Identify which cell holds the provided text, then report its (x, y) central coordinate. 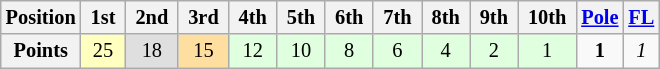
Position (41, 17)
10 (301, 51)
2 (494, 51)
Points (41, 51)
7th (397, 17)
4 (446, 51)
FL (641, 17)
4th (253, 17)
8th (446, 17)
6 (397, 51)
5th (301, 17)
25 (104, 51)
Pole (600, 17)
3rd (203, 17)
6th (349, 17)
10th (547, 17)
9th (494, 17)
1st (104, 17)
12 (253, 51)
8 (349, 51)
2nd (152, 17)
15 (203, 51)
18 (152, 51)
